Extract the [X, Y] coordinate from the center of the cell holding the provided text.  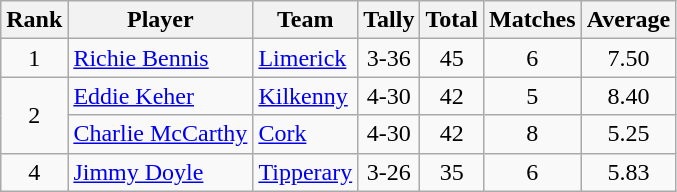
Cork [306, 134]
8.40 [628, 96]
Kilkenny [306, 96]
5.83 [628, 172]
4 [34, 172]
Richie Bennis [160, 58]
35 [452, 172]
45 [452, 58]
Rank [34, 20]
1 [34, 58]
Jimmy Doyle [160, 172]
Matches [532, 20]
7.50 [628, 58]
Tipperary [306, 172]
Player [160, 20]
5.25 [628, 134]
3-36 [389, 58]
Limerick [306, 58]
2 [34, 115]
Total [452, 20]
Charlie McCarthy [160, 134]
Tally [389, 20]
Average [628, 20]
Eddie Keher [160, 96]
8 [532, 134]
5 [532, 96]
3-26 [389, 172]
Team [306, 20]
